Locate the cell with the specified text and output its (x, y) center coordinate. 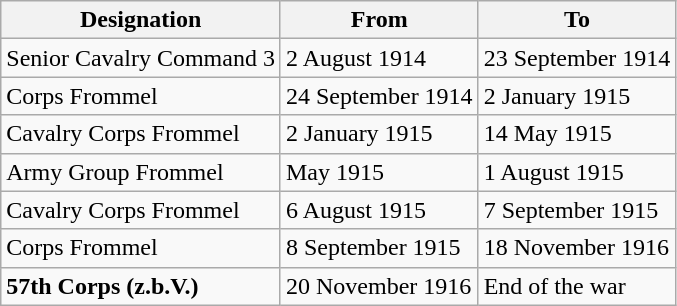
20 November 1916 (379, 286)
18 November 1916 (577, 248)
24 September 1914 (379, 96)
May 1915 (379, 172)
8 September 1915 (379, 248)
Designation (141, 20)
End of the war (577, 286)
2 August 1914 (379, 58)
To (577, 20)
From (379, 20)
57th Corps (z.b.V.) (141, 286)
14 May 1915 (577, 134)
23 September 1914 (577, 58)
6 August 1915 (379, 210)
1 August 1915 (577, 172)
7 September 1915 (577, 210)
Army Group Frommel (141, 172)
Senior Cavalry Command 3 (141, 58)
